Identify which cell holds the provided text, then report its (x, y) central coordinate. 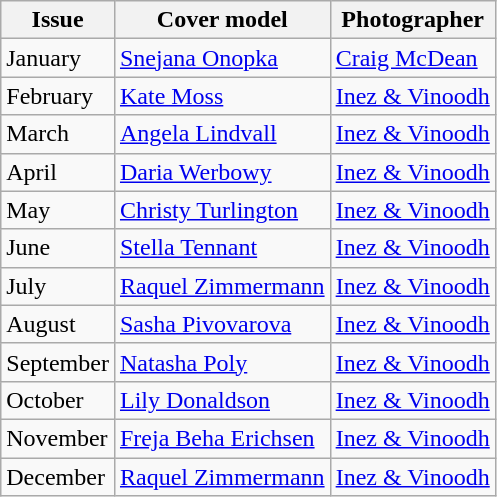
Craig McDean (412, 58)
Lily Donaldson (222, 400)
February (58, 96)
March (58, 134)
July (58, 286)
Photographer (412, 20)
May (58, 210)
Daria Werbowy (222, 172)
Issue (58, 20)
Sasha Pivovarova (222, 324)
Angela Lindvall (222, 134)
January (58, 58)
August (58, 324)
Freja Beha Erichsen (222, 438)
Cover model (222, 20)
October (58, 400)
April (58, 172)
June (58, 248)
Natasha Poly (222, 362)
Stella Tennant (222, 248)
Christy Turlington (222, 210)
November (58, 438)
December (58, 477)
September (58, 362)
Snejana Onopka (222, 58)
Kate Moss (222, 96)
